Capture the cell that displays the provided text and extract its (X, Y) central coordinate. 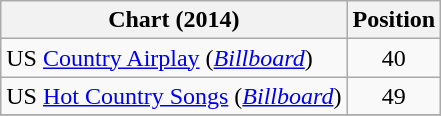
Chart (2014) (174, 20)
US Hot Country Songs (Billboard) (174, 96)
US Country Airplay (Billboard) (174, 58)
Position (394, 20)
40 (394, 58)
49 (394, 96)
